For the text-containing cell, return its midpoint in [X, Y] coordinate format. 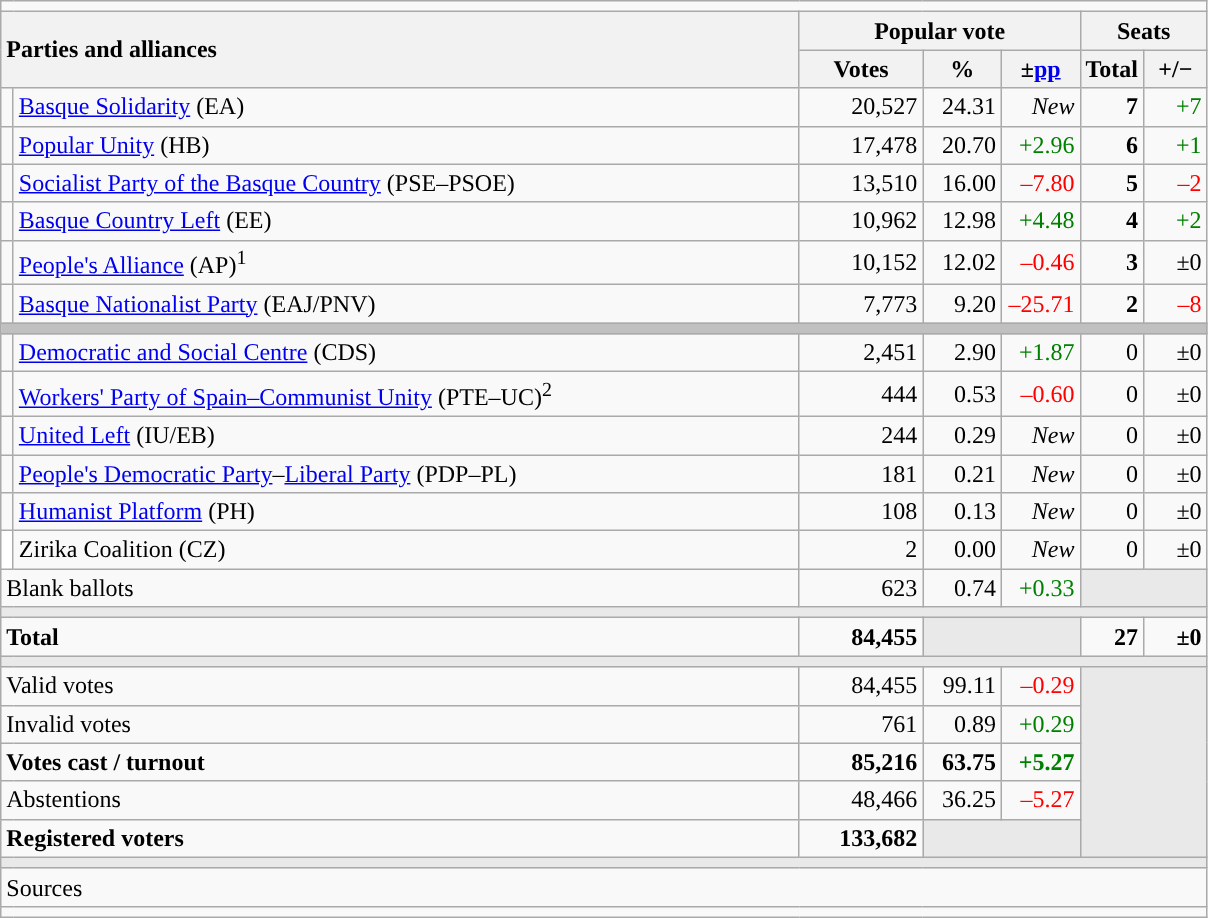
2.90 [962, 353]
–2 [1176, 183]
Popular vote [940, 31]
0.89 [962, 724]
623 [861, 588]
0.53 [962, 394]
Invalid votes [400, 724]
Votes [861, 69]
+1 [1176, 145]
–0.29 [1040, 686]
10,152 [861, 262]
85,216 [861, 762]
444 [861, 394]
0.29 [962, 435]
0.74 [962, 588]
7 [1112, 107]
99.11 [962, 686]
Democratic and Social Centre (CDS) [406, 353]
16.00 [962, 183]
2,451 [861, 353]
–8 [1176, 304]
–0.60 [1040, 394]
63.75 [962, 762]
Socialist Party of the Basque Country (PSE–PSOE) [406, 183]
Seats [1144, 31]
Basque Nationalist Party (EAJ/PNV) [406, 304]
Votes cast / turnout [400, 762]
Basque Country Left (EE) [406, 221]
9.20 [962, 304]
Registered voters [400, 838]
Valid votes [400, 686]
24.31 [962, 107]
–25.71 [1040, 304]
+0.29 [1040, 724]
+1.87 [1040, 353]
13,510 [861, 183]
133,682 [861, 838]
+7 [1176, 107]
48,466 [861, 800]
–5.27 [1040, 800]
7,773 [861, 304]
±pp [1040, 69]
12.02 [962, 262]
12.98 [962, 221]
108 [861, 512]
+2 [1176, 221]
6 [1112, 145]
10,962 [861, 221]
761 [861, 724]
181 [861, 474]
People's Democratic Party–Liberal Party (PDP–PL) [406, 474]
Abstentions [400, 800]
5 [1112, 183]
% [962, 69]
Sources [604, 887]
Humanist Platform (PH) [406, 512]
20,527 [861, 107]
Basque Solidarity (EA) [406, 107]
People's Alliance (AP)1 [406, 262]
Blank ballots [400, 588]
3 [1112, 262]
0.00 [962, 550]
0.13 [962, 512]
27 [1112, 637]
36.25 [962, 800]
United Left (IU/EB) [406, 435]
+2.96 [1040, 145]
+5.27 [1040, 762]
–0.46 [1040, 262]
0.21 [962, 474]
+4.48 [1040, 221]
–7.80 [1040, 183]
Parties and alliances [400, 50]
Zirika Coalition (CZ) [406, 550]
Popular Unity (HB) [406, 145]
20.70 [962, 145]
4 [1112, 221]
17,478 [861, 145]
+0.33 [1040, 588]
244 [861, 435]
+/− [1176, 69]
Workers' Party of Spain–Communist Unity (PTE–UC)2 [406, 394]
